Return (X, Y) of the center of cell containing provided text 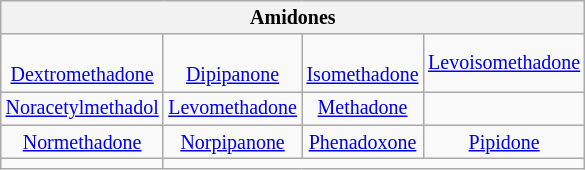
Dipipanone (232, 64)
Norpipanone (232, 142)
Methadone (363, 108)
Isomethadone (363, 64)
Amidones (293, 18)
Pipidone (504, 142)
Levoisomethadone (504, 64)
Noracetylmethadol (82, 108)
Normethadone (82, 142)
Dextromethadone (82, 64)
Phenadoxone (363, 142)
Levomethadone (232, 108)
